Determine the [X, Y] coordinate at the center of the cell enclosing the given text.  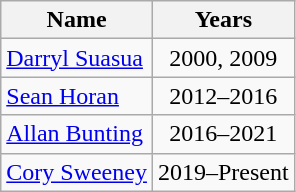
2016–2021 [223, 134]
2000, 2009 [223, 58]
Name [77, 20]
2012–2016 [223, 96]
Cory Sweeney [77, 172]
Allan Bunting [77, 134]
Darryl Suasua [77, 58]
Sean Horan [77, 96]
Years [223, 20]
2019–Present [223, 172]
